Extract the (x, y) coordinate from the center of the cell holding the provided text.  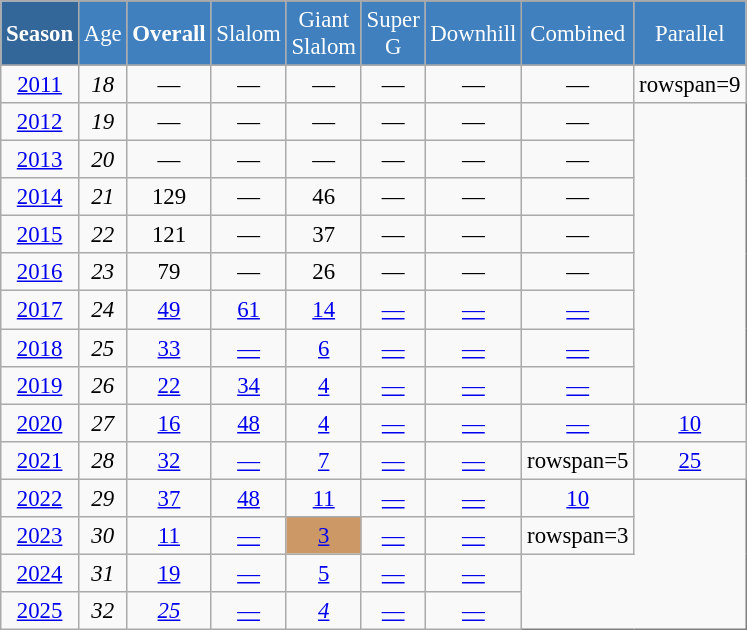
Combined (578, 34)
129 (169, 197)
2019 (40, 385)
Super G (393, 34)
33 (169, 348)
27 (102, 423)
2024 (40, 573)
2016 (40, 273)
Parallel (690, 34)
2023 (40, 536)
31 (102, 573)
rowspan=5 (578, 460)
3 (324, 536)
21 (102, 197)
2018 (40, 348)
61 (248, 310)
2021 (40, 460)
2015 (40, 235)
121 (169, 235)
2017 (40, 310)
2020 (40, 423)
2014 (40, 197)
GiantSlalom (324, 34)
2025 (40, 611)
46 (324, 197)
rowspan=3 (578, 536)
5 (324, 573)
rowspan=9 (690, 85)
Overall (169, 34)
2011 (40, 85)
2022 (40, 498)
14 (324, 310)
2012 (40, 122)
24 (102, 310)
6 (324, 348)
79 (169, 273)
49 (169, 310)
2013 (40, 160)
Season (40, 34)
7 (324, 460)
Age (102, 34)
Downhill (474, 34)
16 (169, 423)
30 (102, 536)
29 (102, 498)
18 (102, 85)
28 (102, 460)
20 (102, 160)
Slalom (248, 34)
34 (248, 385)
23 (102, 273)
